Provide the (X, Y) coordinate of the cell's center where the given text is located.  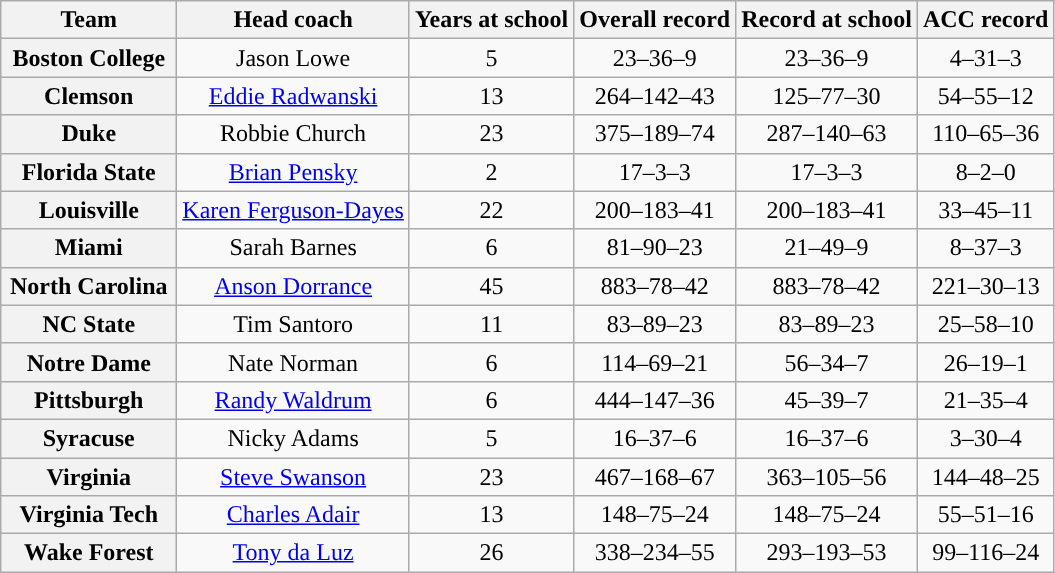
Years at school (491, 20)
144–48–25 (986, 477)
Robbie Church (294, 134)
3–30–4 (986, 438)
114–69–21 (655, 362)
45–39–7 (827, 400)
81–90–23 (655, 248)
99–116–24 (986, 553)
Duke (89, 134)
Karen Ferguson-Dayes (294, 210)
Eddie Radwanski (294, 96)
11 (491, 324)
Florida State (89, 172)
110–65–36 (986, 134)
Boston College (89, 58)
Pittsburgh (89, 400)
293–193–53 (827, 553)
Team (89, 20)
Record at school (827, 20)
Anson Dorrance (294, 286)
8–2–0 (986, 172)
56–34–7 (827, 362)
338–234–55 (655, 553)
264–142–43 (655, 96)
444–147–36 (655, 400)
26–19–1 (986, 362)
Head coach (294, 20)
Nicky Adams (294, 438)
Clemson (89, 96)
25–58–10 (986, 324)
21–49–9 (827, 248)
26 (491, 553)
NC State (89, 324)
Tony da Luz (294, 553)
375–189–74 (655, 134)
North Carolina (89, 286)
Steve Swanson (294, 477)
8–37–3 (986, 248)
22 (491, 210)
2 (491, 172)
Tim Santoro (294, 324)
ACC record (986, 20)
Randy Waldrum (294, 400)
21–35–4 (986, 400)
221–30–13 (986, 286)
55–51–16 (986, 515)
Nate Norman (294, 362)
125–77–30 (827, 96)
4–31–3 (986, 58)
Syracuse (89, 438)
Overall record (655, 20)
Brian Pensky (294, 172)
287–140–63 (827, 134)
Charles Adair (294, 515)
Virginia Tech (89, 515)
Virginia (89, 477)
33–45–11 (986, 210)
Wake Forest (89, 553)
Jason Lowe (294, 58)
45 (491, 286)
Louisville (89, 210)
467–168–67 (655, 477)
Miami (89, 248)
363–105–56 (827, 477)
Notre Dame (89, 362)
Sarah Barnes (294, 248)
54–55–12 (986, 96)
